Detect which cell encompasses the target text, then output its (X, Y) center coordinate. 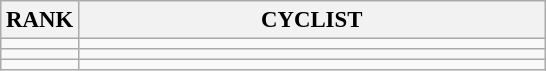
RANK (40, 20)
CYCLIST (312, 20)
